Return [X, Y] of the center of cell containing provided text 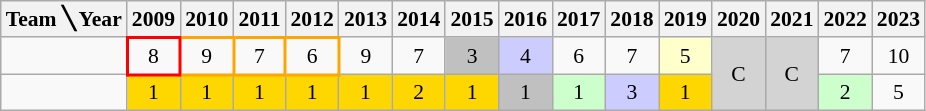
2018 [632, 19]
2016 [526, 19]
2015 [472, 19]
2017 [578, 19]
2012 [312, 19]
2009 [154, 19]
2013 [366, 19]
2020 [738, 19]
2022 [844, 19]
10 [898, 56]
2014 [418, 19]
8 [154, 56]
2010 [206, 19]
2019 [686, 19]
2011 [259, 19]
2023 [898, 19]
Team ╲ Year [64, 19]
4 [526, 56]
2021 [792, 19]
